From the cell containing the given text, extract its center point as (X, Y) coordinate. 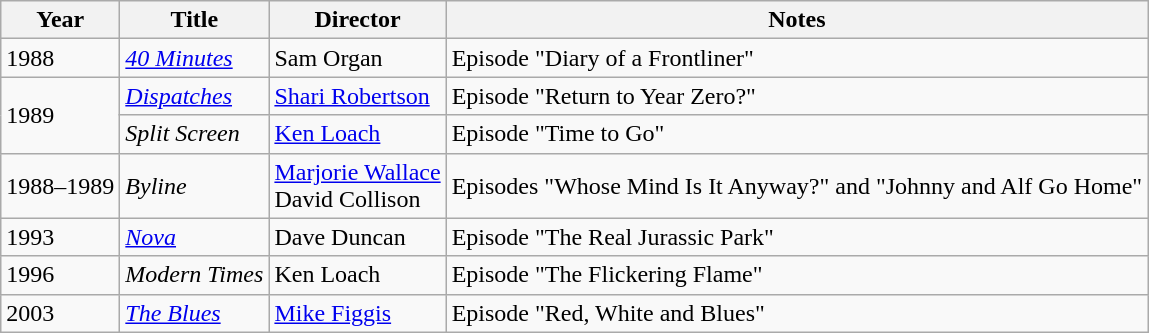
Marjorie WallaceDavid Collison (358, 186)
Episode "The Flickering Flame" (797, 275)
1988 (60, 58)
Nova (194, 237)
Sam Organ (358, 58)
Episode "Time to Go" (797, 134)
1996 (60, 275)
Dispatches (194, 96)
Director (358, 20)
Modern Times (194, 275)
Dave Duncan (358, 237)
Episode "Return to Year Zero?" (797, 96)
Byline (194, 186)
Episode "Red, White and Blues" (797, 313)
Episodes "Whose Mind Is It Anyway?" and "Johnny and Alf Go Home" (797, 186)
1989 (60, 115)
Title (194, 20)
Notes (797, 20)
1988–1989 (60, 186)
The Blues (194, 313)
Episode "The Real Jurassic Park" (797, 237)
2003 (60, 313)
Year (60, 20)
Mike Figgis (358, 313)
Shari Robertson (358, 96)
40 Minutes (194, 58)
1993 (60, 237)
Episode "Diary of a Frontliner" (797, 58)
Split Screen (194, 134)
